From the cell containing the given text, extract its center point as [x, y] coordinate. 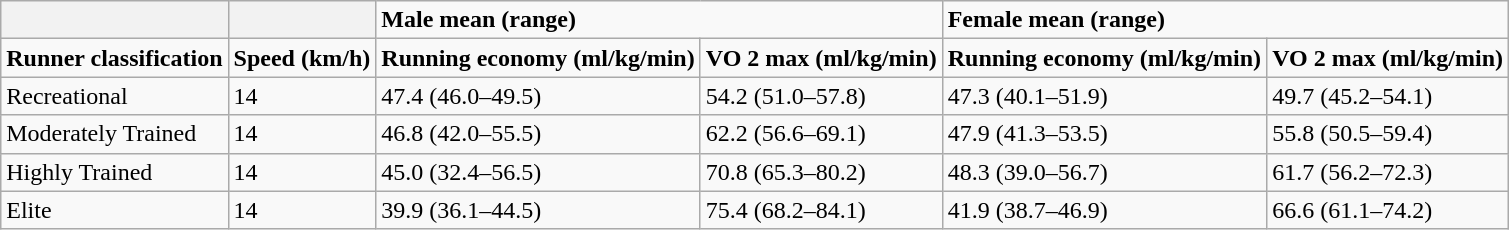
Recreational [114, 96]
45.0 (32.4–56.5) [538, 172]
62.2 (56.6–69.1) [821, 134]
47.3 (40.1–51.9) [1104, 96]
55.8 (50.5–59.4) [1388, 134]
Speed (km/h) [302, 58]
39.9 (36.1–44.5) [538, 210]
41.9 (38.7–46.9) [1104, 210]
48.3 (39.0–56.7) [1104, 172]
Highly Trained [114, 172]
47.9 (41.3–53.5) [1104, 134]
54.2 (51.0–57.8) [821, 96]
Moderately Trained [114, 134]
75.4 (68.2–84.1) [821, 210]
66.6 (61.1–74.2) [1388, 210]
49.7 (45.2–54.1) [1388, 96]
61.7 (56.2–72.3) [1388, 172]
70.8 (65.3–80.2) [821, 172]
47.4 (46.0–49.5) [538, 96]
Male mean (range) [659, 20]
Elite [114, 210]
Female mean (range) [1225, 20]
46.8 (42.0–55.5) [538, 134]
Runner classification [114, 58]
